Determine the [X, Y] coordinate at the center of the cell enclosing the given text.  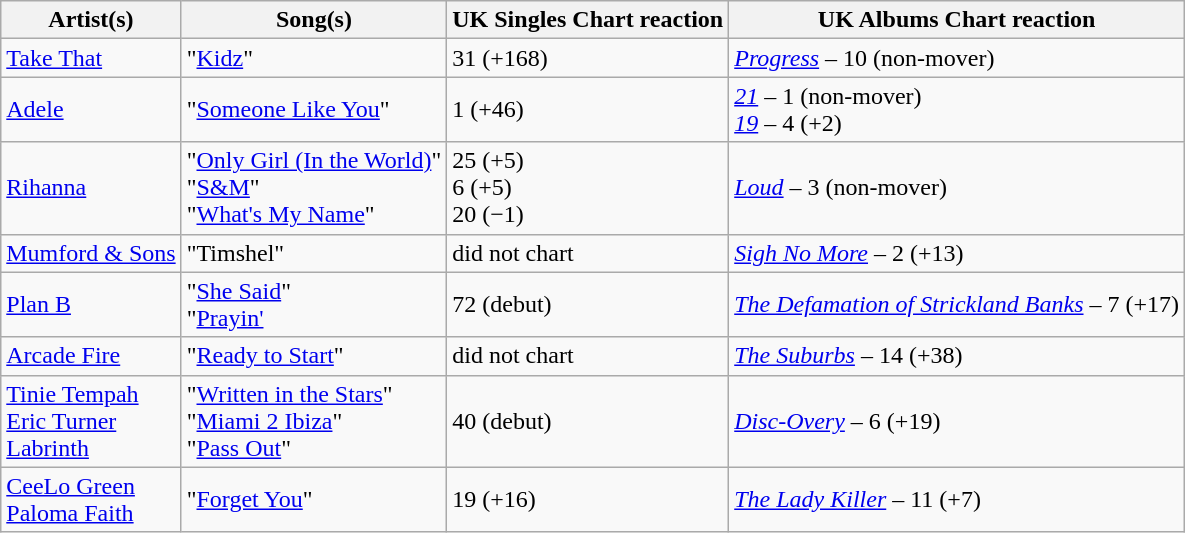
Sigh No More – 2 (+13) [957, 253]
"Forget You" [314, 500]
Take That [91, 58]
"Only Girl (In the World)""S&M""What's My Name" [314, 188]
The Suburbs – 14 (+38) [957, 356]
Adele [91, 110]
Loud – 3 (non-mover) [957, 188]
1 (+46) [588, 110]
25 (+5) 6 (+5) 20 (−1) [588, 188]
"She Said" "Prayin' [314, 304]
Arcade Fire [91, 356]
UK Albums Chart reaction [957, 20]
72 (debut) [588, 304]
Artist(s) [91, 20]
"Kidz" [314, 58]
Progress – 10 (non-mover) [957, 58]
The Defamation of Strickland Banks – 7 (+17) [957, 304]
Disc-Overy – 6 (+19) [957, 421]
Plan B [91, 304]
Mumford & Sons [91, 253]
Song(s) [314, 20]
"Written in the Stars" "Miami 2 Ibiza" "Pass Out" [314, 421]
Tinie TempahEric TurnerLabrinth [91, 421]
CeeLo GreenPaloma Faith [91, 500]
"Timshel" [314, 253]
The Lady Killer – 11 (+7) [957, 500]
UK Singles Chart reaction [588, 20]
Rihanna [91, 188]
"Ready to Start" [314, 356]
40 (debut) [588, 421]
21 – 1 (non-mover)19 – 4 (+2) [957, 110]
"Someone Like You" [314, 110]
31 (+168) [588, 58]
19 (+16) [588, 500]
